Detect which cell encompasses the target text, then output its [x, y] center coordinate. 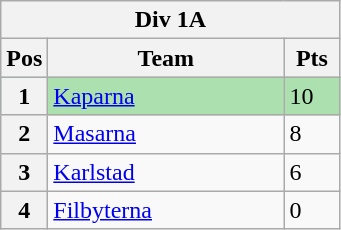
4 [24, 210]
10 [312, 96]
2 [24, 134]
Kaparna [166, 96]
Team [166, 58]
8 [312, 134]
Pts [312, 58]
Karlstad [166, 172]
Pos [24, 58]
Div 1A [170, 20]
Filbyterna [166, 210]
3 [24, 172]
Masarna [166, 134]
1 [24, 96]
0 [312, 210]
6 [312, 172]
